Locate the cell with the specified text and output its (x, y) center coordinate. 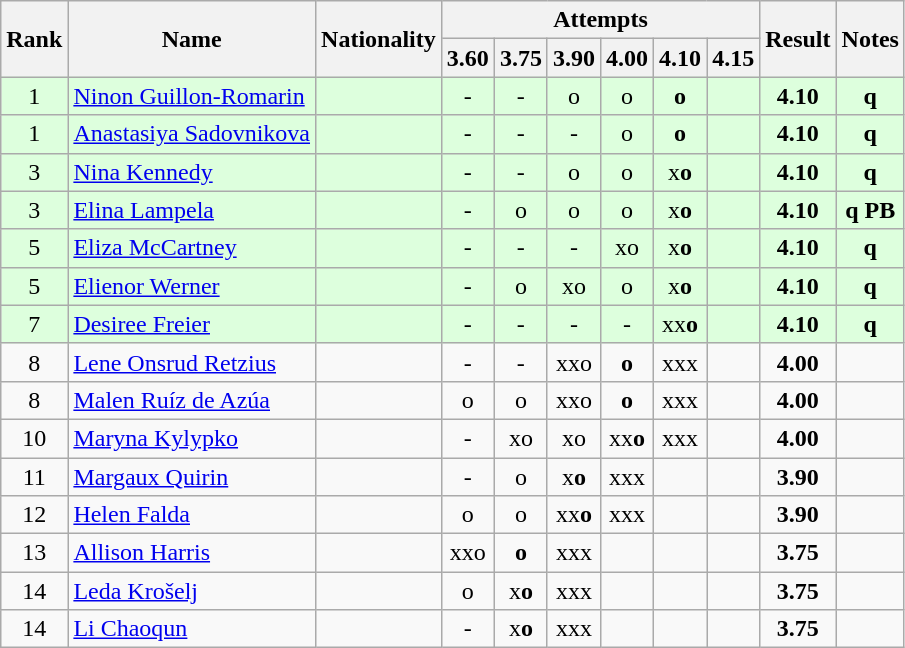
13 (34, 553)
Nina Kennedy (192, 172)
3.60 (468, 58)
Margaux Quirin (192, 477)
7 (34, 324)
Leda Krošelj (192, 591)
10 (34, 438)
Ninon Guillon-Romarin (192, 96)
Anastasiya Sadovnikova (192, 134)
Malen Ruíz de Azúa (192, 400)
Lene Onsrud Retzius (192, 362)
q PB (870, 210)
12 (34, 515)
Result (798, 39)
Notes (870, 39)
Elienor Werner (192, 286)
4.15 (734, 58)
Name (192, 39)
Eliza McCartney (192, 248)
Nationality (379, 39)
11 (34, 477)
Elina Lampela (192, 210)
Li Chaoqun (192, 629)
Rank (34, 39)
Attempts (600, 20)
Maryna Kylypko (192, 438)
Desiree Freier (192, 324)
Allison Harris (192, 553)
Helen Falda (192, 515)
